Find where the given text appears and provide that cell's center as [X, Y] coordinate. 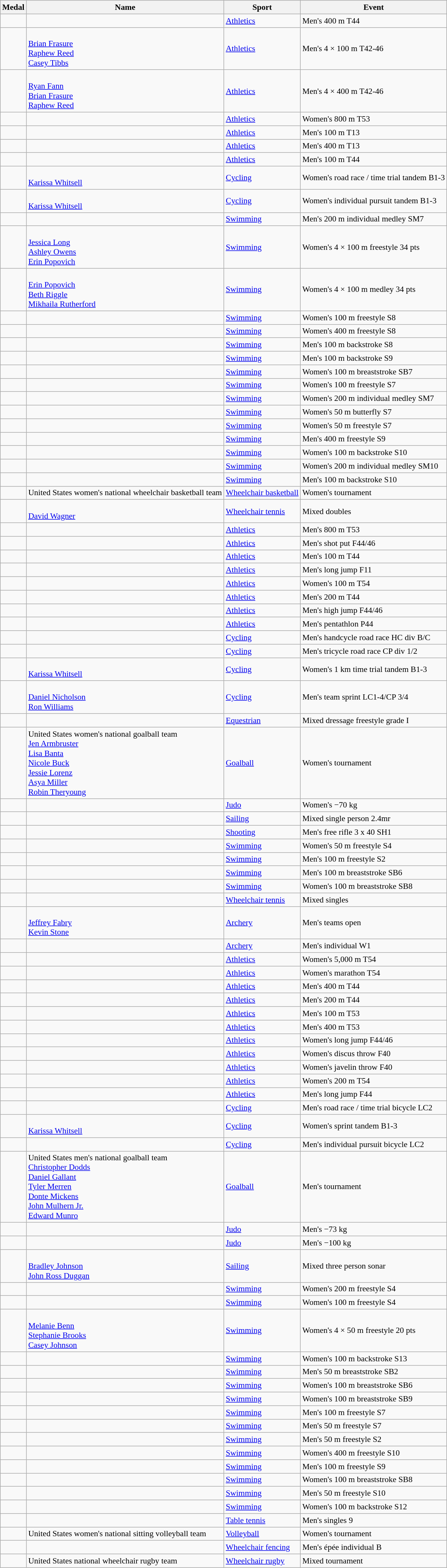
Men's teams open [374, 923]
Men's long jump F44 [374, 1094]
Men's free rifle 3 x 40 SH1 [374, 832]
Jessica LongAshley OwensErin Popovich [125, 247]
Mixed singles [374, 900]
Men's 100 m backstroke S10 [374, 480]
Men's shot put F44/46 [374, 543]
Women's 200 m individual medley SM10 [374, 466]
United States men's national goalball teamChristopher DoddsDaniel GallantTyler MerrenDonte MickensJohn Mulhern Jr.Edward Munro [125, 1187]
Men's 100 m freestyle S7 [374, 1412]
Men's tournament [374, 1187]
Women's marathon T54 [374, 973]
Men's 400 m T53 [374, 1027]
Women's individual pursuit tandem B1-3 [374, 201]
Women's 50 m freestyle S7 [374, 426]
Name [125, 7]
Mixed single person 2.4mr [374, 819]
United States national wheelchair rugby team [125, 1561]
Wheelchair fencing [262, 1548]
Women's 1 km time trial tandem B1-3 [374, 669]
Men's 100 m breaststroke SB6 [374, 873]
Men's singles 9 [374, 1520]
Women's 4 × 100 m freestyle 34 pts [374, 247]
Men's épée individual B [374, 1548]
Women's 100 m breaststroke SB7 [374, 372]
Men's −100 kg [374, 1243]
Women's long jump F44/46 [374, 1040]
Men's tricycle road race CP div 1/2 [374, 651]
Women's 100 m freestyle S4 [374, 1303]
Mixed doubles [374, 511]
Wheelchair basketball [262, 493]
United States women's national sitting volleyball team [125, 1534]
Men's 50 m freestyle S7 [374, 1426]
Women's 5,000 m T54 [374, 960]
Bradley JohnsonJohn Ross Duggan [125, 1266]
Mixed dressage freestyle grade I [374, 720]
Women's 4 × 100 m medley 34 pts [374, 290]
Women's 100 m T54 [374, 584]
Women's 100 m breaststroke SB6 [374, 1386]
Event [374, 7]
Erin PopovichBeth RiggleMikhaila Rutherford [125, 290]
Men's 4 × 400 m T42-46 [374, 91]
Women's 50 m butterfly S7 [374, 412]
Women's 400 m freestyle S10 [374, 1453]
Ryan FannBrian FrasureRaphew Reed [125, 91]
Daniel NicholsonRon Williams [125, 697]
Women's 400 m freestyle S8 [374, 331]
Men's long jump F11 [374, 570]
Table tennis [262, 1520]
Men's 400 m freestyle S9 [374, 439]
Women's sprint tandem B1-3 [374, 1126]
Women's road race / time trial tandem B1-3 [374, 178]
Men's 50 m freestyle S2 [374, 1440]
United States women's national goalball teamJen ArmbrusterLisa BantaNicole BuckJessie LorenzAsya MillerRobin Theryoung [125, 763]
Mixed tournament [374, 1561]
Men's high jump F44/46 [374, 611]
Women's 100 m freestyle S7 [374, 385]
Women's 100 m backstroke S12 [374, 1507]
Melanie BennStephanie BrooksCasey Johnson [125, 1331]
Women's 100 m backstroke S13 [374, 1359]
Men's 100 m backstroke S8 [374, 345]
Women's 100 m breaststroke SB9 [374, 1399]
Men's pentathlon P44 [374, 624]
Women's 200 m T54 [374, 1081]
Sport [262, 7]
Men's road race / time trial bicycle LC2 [374, 1108]
Shooting [262, 832]
Jeffrey FabryKevin Stone [125, 923]
Medal [14, 7]
Men's 4 × 100 m T42-46 [374, 48]
Men's 800 m T53 [374, 530]
Women's 4 × 50 m freestyle 20 pts [374, 1331]
Mixed three person sonar [374, 1266]
Men's handcycle road race HC div B/C [374, 637]
Women's 800 m T53 [374, 119]
Men's 100 m T53 [374, 1013]
Women's 50 m freestyle S4 [374, 846]
Equestrian [262, 720]
Brian FrasureRaphew ReedCasey Tibbs [125, 48]
Women's 200 m freestyle S4 [374, 1289]
Men's 50 m breaststroke SB2 [374, 1372]
Men's team sprint LC1-4/CP 3/4 [374, 697]
Women's 100 m freestyle S8 [374, 318]
Men's 100 m freestyle S2 [374, 859]
Men's 100 m backstroke S9 [374, 358]
Men's 100 m freestyle S9 [374, 1467]
Men's 400 m T13 [374, 146]
Men's 50 m freestyle S10 [374, 1493]
United States women's national wheelchair basketball team [125, 493]
Men's individual W1 [374, 946]
Wheelchair rugby [262, 1561]
Volleyball [262, 1534]
Men's −73 kg [374, 1230]
Women's discus throw F40 [374, 1054]
David Wagner [125, 511]
Men's 100 m T13 [374, 132]
Women's 100 m backstroke S10 [374, 453]
Women's 200 m individual medley SM7 [374, 399]
Men's 200 m individual medley SM7 [374, 219]
Women's javelin throw F40 [374, 1068]
Women's −70 kg [374, 805]
Men's individual pursuit bicycle LC2 [374, 1144]
